Extract the [x, y] coordinate from the center of the cell holding the provided text.  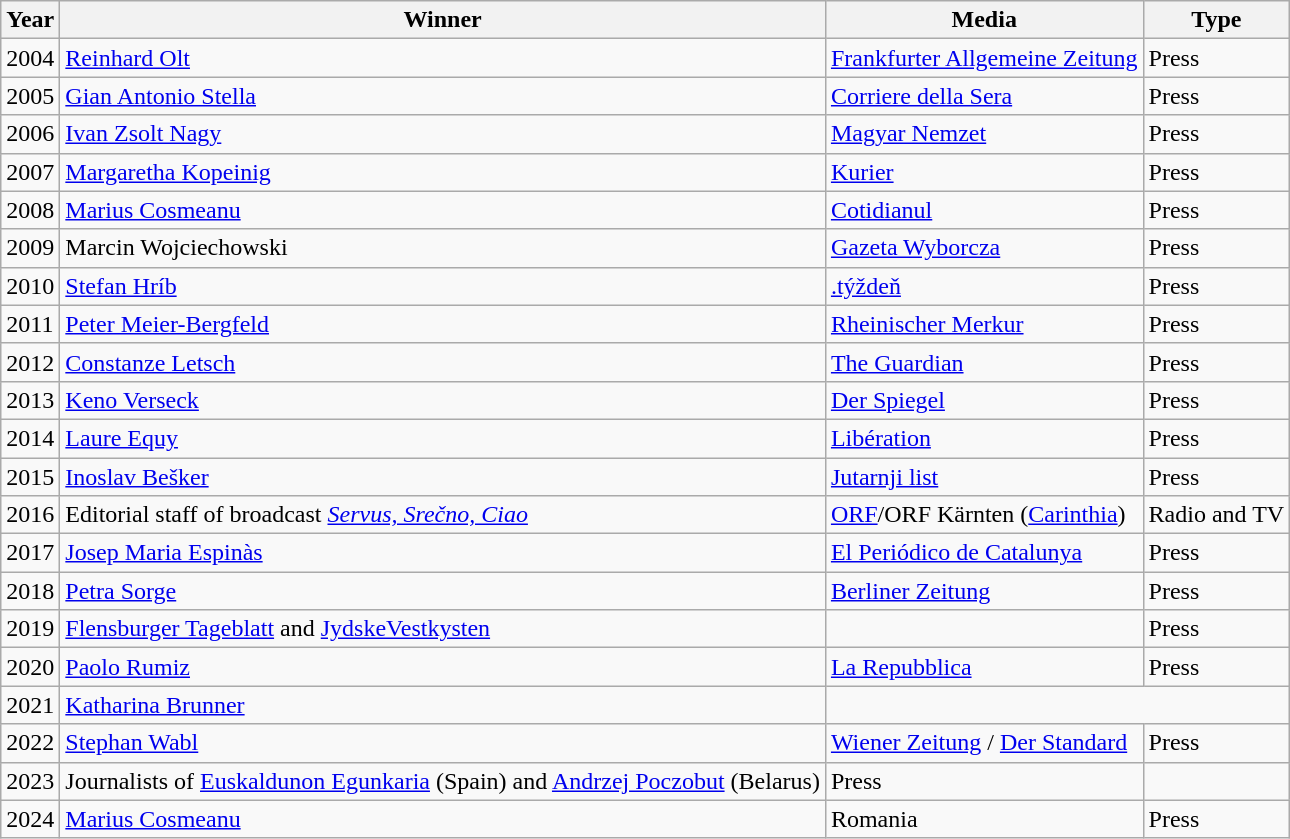
Laure Equy [443, 438]
Jutarnji list [984, 477]
Libération [984, 438]
Gazeta Wyborcza [984, 248]
Rheinischer Merkur [984, 324]
Peter Meier-Bergfeld [443, 324]
.týždeň [984, 286]
Radio and TV [1216, 515]
Wiener Zeitung / Der Standard [984, 743]
Marcin Wojciechowski [443, 248]
La Repubblica [984, 667]
Josep Maria Espinàs [443, 553]
2019 [30, 629]
2016 [30, 515]
2021 [30, 705]
Journalists of Euskaldunon Egunkaria (Spain) and Andrzej Poczobut (Belarus) [443, 781]
Kurier [984, 172]
Inoslav Bešker [443, 477]
Der Spiegel [984, 400]
Keno Verseck [443, 400]
Gian Antonio Stella [443, 96]
2017 [30, 553]
2007 [30, 172]
2018 [30, 591]
Katharina Brunner [443, 705]
Ivan Zsolt Nagy [443, 134]
Media [984, 20]
Paolo Rumiz [443, 667]
ORF/ORF Kärnten (Carinthia) [984, 515]
Editorial staff of broadcast Servus, Srečno, Ciao [443, 515]
2020 [30, 667]
Constanze Letsch [443, 362]
Petra Sorge [443, 591]
2009 [30, 248]
Stephan Wabl [443, 743]
Flensburger Tageblatt and JydskeVestkysten [443, 629]
Magyar Nemzet [984, 134]
Type [1216, 20]
Margaretha Kopeinig [443, 172]
Stefan Hríb [443, 286]
Cotidianul [984, 210]
Frankfurter Allgemeine Zeitung [984, 58]
2015 [30, 477]
Reinhard Olt [443, 58]
El Periódico de Catalunya [984, 553]
2008 [30, 210]
2005 [30, 96]
2010 [30, 286]
2024 [30, 819]
2004 [30, 58]
2013 [30, 400]
Corriere della Sera [984, 96]
2011 [30, 324]
Winner [443, 20]
The Guardian [984, 362]
2014 [30, 438]
Berliner Zeitung [984, 591]
Romania [984, 819]
2022 [30, 743]
Year [30, 20]
2012 [30, 362]
2006 [30, 134]
2023 [30, 781]
